Extract the (X, Y) coordinate from the center of the cell holding the provided text.  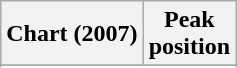
Peak position (189, 34)
Chart (2007) (72, 34)
